Determine the (x, y) coordinate at the center of the cell enclosing the given text.  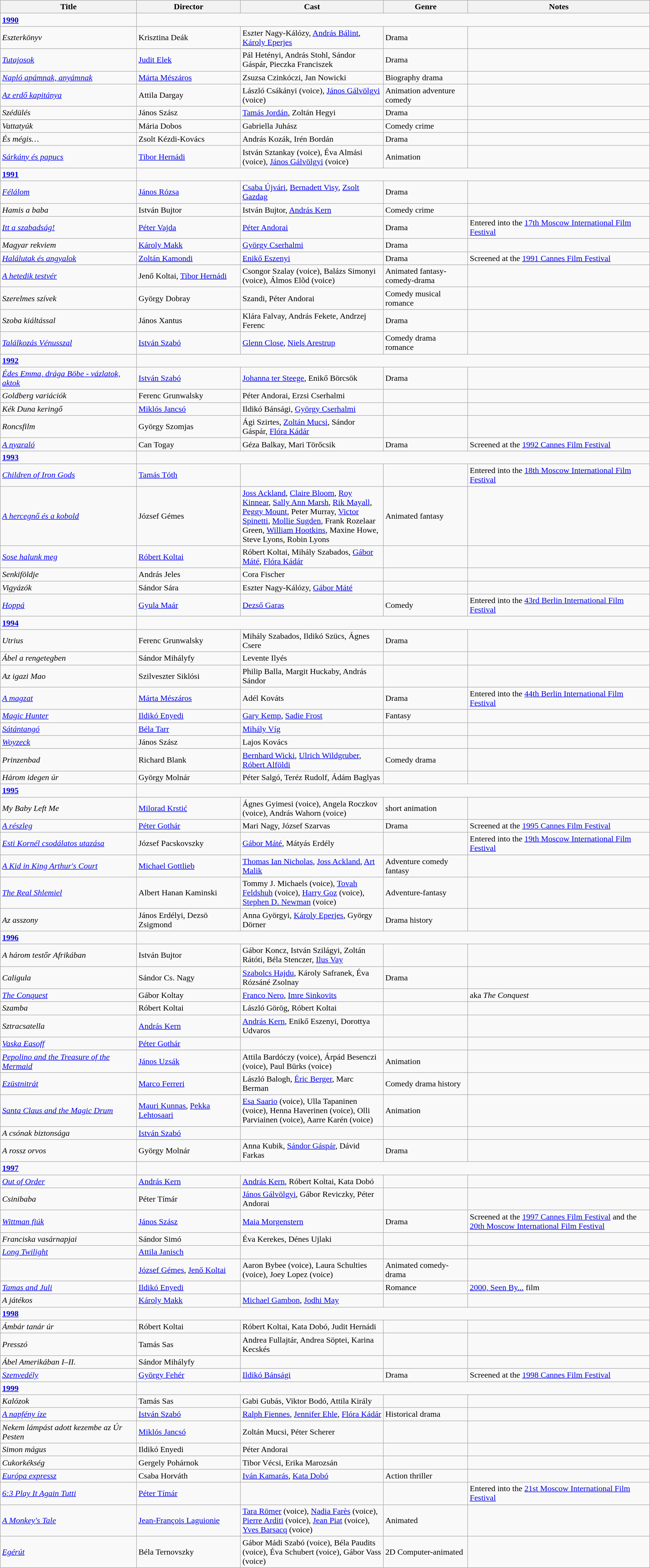
1992 (69, 361)
Prinzenbad (69, 759)
Sándor Sára (189, 588)
Róbert Koltai, Kata Dobó, Judit Hernádi (312, 1327)
Bernhard Wicki, Ulrich Wildgruber, Róbert Alföldi (312, 759)
Róbert Koltai, Mihály Szabados, Gábor Máté, Flóra Kádár (312, 557)
Wittman fiúk (69, 1221)
1993 (69, 457)
Comedy drama romance (425, 343)
Mária Dobos (189, 126)
Dezső Garas (312, 605)
Esti Kornél csodálatos utazása (69, 844)
Gergely Pohárnok (189, 1463)
Béla Ternovszky (189, 1552)
Screened at the 1998 Cannes Film Festival (559, 1375)
1991 (69, 174)
Halálutak és angyalok (69, 258)
Historical drama (425, 1414)
László Csákányi (voice), János Gálvölgyi (voice) (312, 95)
Judit Elek (189, 60)
Tamás Tóth (189, 475)
Anna Györgyi, Károly Eperjes, György Dörner (312, 920)
Ildikó Bánsági (312, 1375)
A magzat (69, 698)
2000, Seen By... film (559, 1287)
Johanna ter Steege, Enikő Börcsök (312, 378)
1999 (69, 1388)
Ábel a rengetegben (69, 658)
Gary Kemp, Sadie Frost (312, 716)
A játékos (69, 1300)
Animation adventure comedy (425, 95)
Gyula Maár (189, 605)
György Cserhalmi (312, 245)
Zoltán Kamondi (189, 258)
A hercegnő és a kobold (69, 516)
Director (189, 7)
Szilveszter Siklósi (189, 676)
István Bujtor, András Kern (312, 210)
Utrius (69, 641)
Zoltán Mucsi, Péter Scherer (312, 1432)
János Uzsák (189, 1061)
Romance (425, 1287)
Sándor Simó (189, 1239)
Az erdő kapitánya (69, 95)
Tibor Vécsi, Erika Marozsán (312, 1463)
Animated fantasy-comedy-drama (425, 276)
Thomas Ian Nicholas, Joss Ackland, Art Malik (312, 866)
Nekem lámpást adott kezembe az Úr Pesten (69, 1432)
Attila Janisch (189, 1252)
Magyar rekviem (69, 245)
Ezüstnitrát (69, 1083)
Tommy J. Michaels (voice), Tovah Feldshuh (voice), Harry Goz (voice), Stephen D. Newman (voice) (312, 893)
Ági Szirtes, Zoltán Mucsi, Sándor Gáspár, Flóra Kádár (312, 427)
József Pacskovszky (189, 844)
Attila Dargay (189, 95)
Comedy drama history (425, 1083)
Az asszony (69, 920)
A részleg (69, 826)
Európa expressz (69, 1476)
Woyzeck (69, 742)
Out of Order (69, 1181)
Szabolcs Hajdu, Károly Safranek, Éva Rózsáné Zsolnay (312, 978)
Cora Fischer (312, 575)
Long Twilight (69, 1252)
Adventure-fantasy (425, 893)
A Monkey's Tale (69, 1520)
Glenn Close, Niels Arestrup (312, 343)
Jenő Koltai, Tibor Hernádi (189, 276)
2D Computer-animated (425, 1552)
Screened at the 1991 Cannes Film Festival (559, 258)
Entered into the 21st Moscow International Film Festival (559, 1494)
Goldberg variációk (69, 396)
Aaron Bybee (voice), Laura Schulties (voice), Joey Lopez (voice) (312, 1270)
My Baby Left Me (69, 808)
Csinibaba (69, 1199)
Ámbár tanár úr (69, 1327)
Tibor Hernádi (189, 156)
Michael Gambon, Jodhi May (312, 1300)
Milorad Krstić (189, 808)
Animated comedy-drama (425, 1270)
József Gémes (189, 516)
aka The Conquest (559, 995)
Tara Römer (voice), Nadia Farès (voice), Pierre Arditi (voice), Jean Piat (voice), Yves Barsacq (voice) (312, 1520)
Itt a szabadság! (69, 228)
Adventure comedy fantasy (425, 866)
Albert Hanan Kaminski (189, 893)
Gabi Gubás, Viktor Bodó, Attila Király (312, 1401)
short animation (425, 808)
Ágnes Gyimesi (voice), Angela Roczkov (voice), András Wahorn (voice) (312, 808)
György Fehér (189, 1375)
Csaba Horváth (189, 1476)
Jean-François Laguionie (189, 1520)
6:3 Play It Again Tutti (69, 1494)
Péter Andorai, Erzsi Cserhalmi (312, 396)
Comedy musical romance (425, 298)
Lajos Kovács (312, 742)
Richard Blank (189, 759)
Mari Nagy, József Szarvas (312, 826)
Sátántangó (69, 729)
Genre (425, 7)
Mihály Víg (312, 729)
Entered into the 44th Berlin International Film Festival (559, 698)
1995 (69, 790)
Sose halunk meg (69, 557)
Találkozás Vénusszal (69, 343)
Roncsfilm (69, 427)
Mihály Szabados, Ildikó Szücs, Ágnes Csere (312, 641)
János Rózsa (189, 192)
András Kozák, Irén Bordán (312, 139)
Franco Nero, Imre Sinkovits (312, 995)
János Gálvölgyi, Gábor Reviczky, Péter Andorai (312, 1199)
Animated (425, 1520)
Entered into the 17th Moscow International Film Festival (559, 228)
Action thriller (425, 1476)
A nyaraló (69, 444)
Sándor Cs. Nagy (189, 978)
Csongor Szalay (voice), Balázs Simonyi (voice), Álmos Elõd (voice) (312, 276)
És mégis… (69, 139)
Screened at the 1992 Cannes Film Festival (559, 444)
Tamás Jordán, Zoltán Hegyi (312, 113)
Félálom (69, 192)
Az igazi Mao (69, 676)
Andrea Fullajtár, Andrea Söptei, Karina Kecskés (312, 1344)
Screened at the 1995 Cannes Film Festival (559, 826)
Entered into the 19th Moscow International Film Festival (559, 844)
Cukorkékség (69, 1463)
Vattatyúk (69, 126)
Hamis a baba (69, 210)
Santa Claus and the Magic Drum (69, 1110)
Maia Morgenstern (312, 1221)
Gabriella Juhász (312, 126)
György Dobray (189, 298)
Senkiföldje (69, 575)
Péter Salgó, Teréz Rudolf, Ádám Baglyas (312, 777)
Szandi, Péter Andorai (312, 298)
Children of Iron Gods (69, 475)
1997 (69, 1168)
Entered into the 43rd Berlin International Film Festival (559, 605)
A napfény íze (69, 1414)
Biography drama (425, 78)
Screened at the 1997 Cannes Film Festival and the 20th Moscow International Film Festival (559, 1221)
Három idegen úr (69, 777)
András Jeles (189, 575)
Franciska vasárnapjai (69, 1239)
Csaba Újvári, Bernadett Visy, Zsolt Gazdag (312, 192)
József Gémes, Jenő Koltai (189, 1270)
János Xantus (189, 320)
Sztracsatella (69, 1026)
Éva Kerekes, Dénes Ujlaki (312, 1239)
Ildikó Bánsági, György Cserhalmi (312, 409)
Sárkány és papucs (69, 156)
Kalózok (69, 1401)
János Erdélyi, Dezsö Zsigmond (189, 920)
Esa Saario (voice), Ulla Tapaninen (voice), Henna Haverinen (voice), Olli Parviainen (voice), Aarre Karén (voice) (312, 1110)
A rossz orvos (69, 1151)
Mauri Kunnas, Pekka Lehtosaari (189, 1110)
Kék Duna keringő (69, 409)
Ábel Amerikában I–II. (69, 1362)
A csónak biztonsága (69, 1133)
1998 (69, 1313)
Krisztina Deák (189, 38)
Cast (312, 7)
Zsuzsa Czinkóczi, Jan Nowicki (312, 78)
Szamba (69, 1008)
Iván Kamarás, Kata Dobó (312, 1476)
1994 (69, 623)
A Kid in King Arthur's Court (69, 866)
András Kern, Enikő Eszenyi, Dorottya Udvaros (312, 1026)
László Görög, Róbert Koltai (312, 1008)
Philip Balla, Margit Huckaby, András Sándor (312, 676)
Gábor Máté, Mátyás Erdély (312, 844)
Anna Kubik, Sándor Gáspár, Dávid Farkas (312, 1151)
Béla Tarr (189, 729)
Gábor Koncz, István Szilágyi, Zoltán Rátóti, Béla Stenczer, Ilus Vay (312, 955)
Attila Bardóczy (voice), Árpád Besenczi (voice), Paul Bürks (voice) (312, 1061)
Tamas and Juli (69, 1287)
The Real Shlemiel (69, 893)
Enikő Eszenyi (312, 258)
Presszó (69, 1344)
Napló apámnak, anyámnak (69, 78)
Eszter Nagy-Kálózy, András Bálint, Károly Eperjes (312, 38)
Zsolt Kézdi-Kovács (189, 139)
Vaska Easoff (69, 1044)
Szoba kiáltással (69, 320)
Ralph Fiennes, Jennifer Ehle, Flóra Kádár (312, 1414)
Marco Ferreri (189, 1083)
Adél Kováts (312, 698)
Title (69, 7)
Animated fantasy (425, 516)
Comedy drama (425, 759)
Eszterkönyv (69, 38)
Notes (559, 7)
Szédülés (69, 113)
Fantasy (425, 716)
Édes Emma, drága Böbe - vázlatok, aktok (69, 378)
István Sztankay (voice), Éva Almási (voice), János Gálvölgyi (voice) (312, 156)
Can Togay (189, 444)
Hoppá (69, 605)
Pepolino and the Treasure of the Mermaid (69, 1061)
A hetedik testvér (69, 276)
Tutajosok (69, 60)
The Conquest (69, 995)
Eszter Nagy-Kálózy, Gábor Máté (312, 588)
Egérút (69, 1552)
György Szomjas (189, 427)
Caligula (69, 978)
László Balogh, Éric Berger, Marc Berman (312, 1083)
1996 (69, 938)
Simon mágus (69, 1450)
1990 (69, 20)
A három testőr Afrikában (69, 955)
Drama history (425, 920)
Vigyázók (69, 588)
Gábor Mádi Szabó (voice), Béla Paudits (voice), Éva Schubert (voice), Gábor Vass (voice) (312, 1552)
Géza Balkay, Mari Törőcsik (312, 444)
Péter Vajda (189, 228)
Klára Falvay, András Fekete, Andrzej Ferenc (312, 320)
Szerelmes szívek (69, 298)
Gábor Koltay (189, 995)
Pál Hetényi, András Stohl, Sándor Gáspár, Pieczka Franciszek (312, 60)
András Kern, Róbert Koltai, Kata Dobó (312, 1181)
Magic Hunter (69, 716)
Entered into the 18th Moscow International Film Festival (559, 475)
Comedy (425, 605)
Levente Ilyés (312, 658)
Michael Gottlieb (189, 866)
Szenvedély (69, 1375)
